Search for the cell housing the specified text and yield its (X, Y) center coordinate. 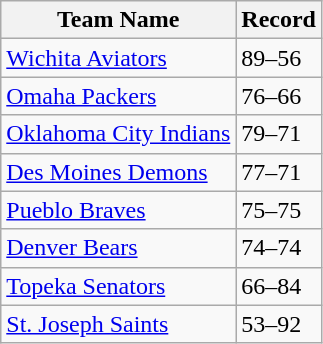
Des Moines Demons (118, 172)
St. Joseph Saints (118, 324)
53–92 (279, 324)
74–74 (279, 248)
Pueblo Braves (118, 210)
76–66 (279, 96)
Omaha Packers (118, 96)
77–71 (279, 172)
Record (279, 20)
Topeka Senators (118, 286)
89–56 (279, 58)
Wichita Aviators (118, 58)
Oklahoma City Indians (118, 134)
75–75 (279, 210)
79–71 (279, 134)
66–84 (279, 286)
Denver Bears (118, 248)
Team Name (118, 20)
